Return (x, y) of the center of cell containing provided text 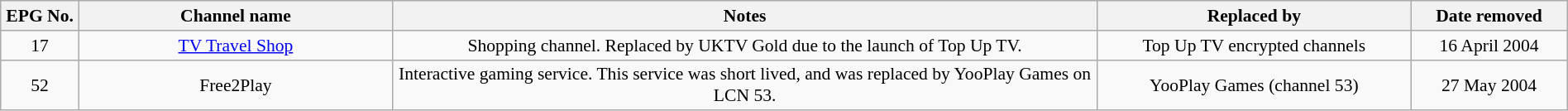
Notes (744, 16)
16 April 2004 (1489, 46)
Free2Play (235, 84)
27 May 2004 (1489, 84)
Date removed (1489, 16)
TV Travel Shop (235, 46)
Channel name (235, 16)
Replaced by (1254, 16)
YooPlay Games (channel 53) (1254, 84)
Interactive gaming service. This service was short lived, and was replaced by YooPlay Games on LCN 53. (744, 84)
52 (40, 84)
17 (40, 46)
EPG No. (40, 16)
Shopping channel. Replaced by UKTV Gold due to the launch of Top Up TV. (744, 46)
Top Up TV encrypted channels (1254, 46)
